From the cell containing the given text, extract its center point as (X, Y) coordinate. 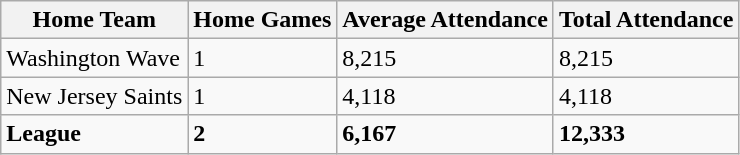
Average Attendance (446, 20)
Home Games (262, 20)
2 (262, 134)
Total Attendance (646, 20)
12,333 (646, 134)
Home Team (94, 20)
Washington Wave (94, 58)
6,167 (446, 134)
New Jersey Saints (94, 96)
League (94, 134)
